For the text-containing cell, return its midpoint in [x, y] coordinate format. 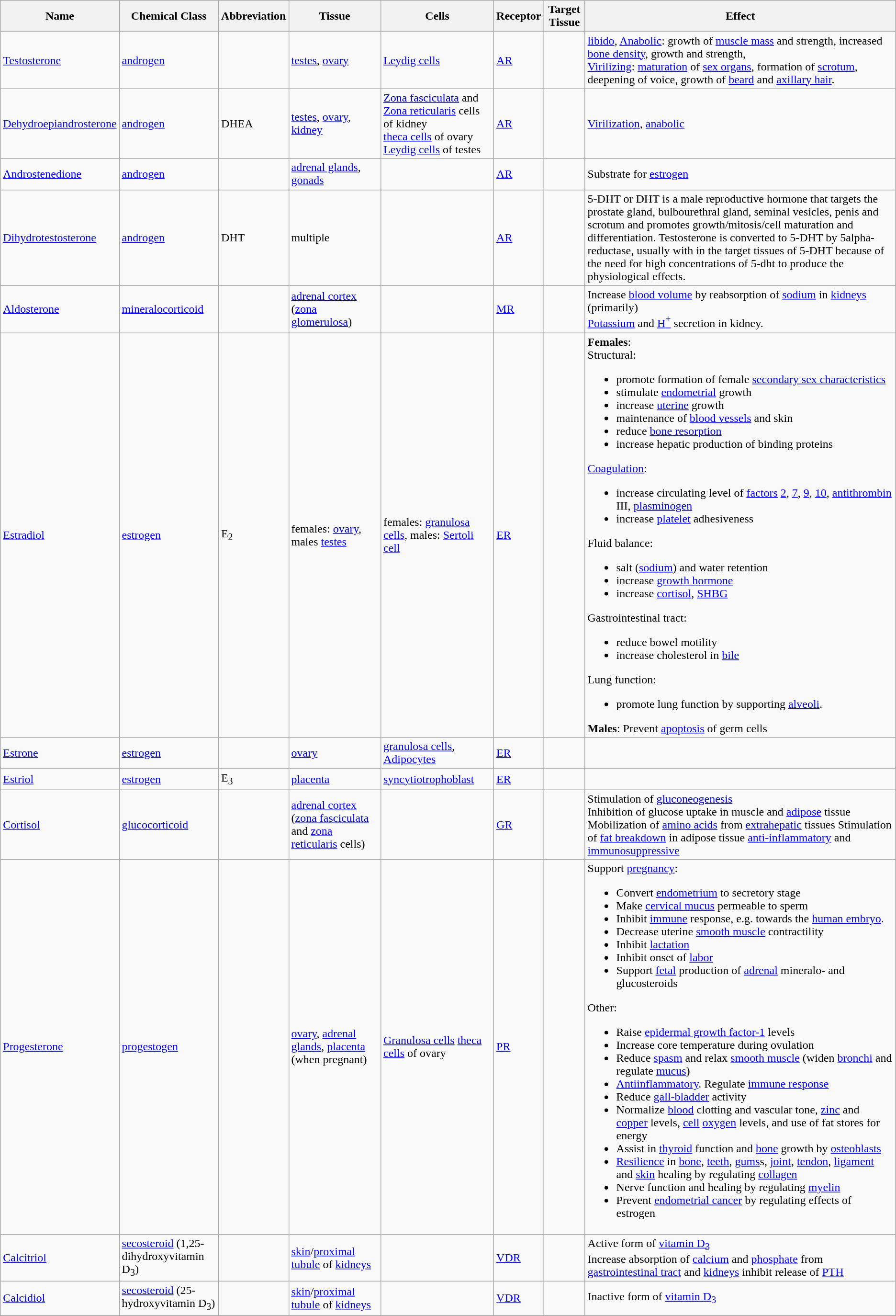
Name [60, 16]
Receptor [519, 16]
Effect [740, 16]
testes, ovary [335, 60]
glucocorticoid [168, 825]
DHEA [254, 124]
GR [519, 825]
Androstenedione [60, 174]
E3 [254, 779]
females: ovary, males testes [335, 535]
Cortisol [60, 825]
placenta [335, 779]
adrenal cortex (zona fasciculata and zona reticularis cells) [335, 825]
Active form of vitamin D3Increase absorption of calcium and phosphate from gastrointestinal tract and kidneys inhibit release of PTH [740, 1258]
Cells [437, 16]
adrenal cortex (zona glomerulosa) [335, 309]
Increase blood volume by reabsorption of sodium in kidneys (primarily)Potassium and H+ secretion in kidney. [740, 309]
Progesterone [60, 1047]
Dehydroepiandrosterone [60, 124]
Calcitriol [60, 1258]
Virilization, anabolic [740, 124]
syncytiotrophoblast [437, 779]
Target Tissue [564, 16]
Estrone [60, 753]
adrenal glands, gonads [335, 174]
mineralocorticoid [168, 309]
Testosterone [60, 60]
females: granulosa cells, males: Sertoli cell [437, 535]
secosteroid (1,25-dihydroxyvitamin D3) [168, 1258]
Substrate for estrogen [740, 174]
PR [519, 1047]
Leydig cells [437, 60]
secosteroid (25-hydroxyvitamin D3) [168, 1299]
E2 [254, 535]
Estriol [60, 779]
Inactive form of vitamin D3 [740, 1299]
MR [519, 309]
Abbreviation [254, 16]
ovary, adrenal glands, placenta (when pregnant) [335, 1047]
Zona fasciculata and Zona reticularis cells of kidney theca cells of ovary Leydig cells of testes [437, 124]
granulosa cells, Adipocytes [437, 753]
ovary [335, 753]
Granulosa cells theca cells of ovary [437, 1047]
Calcidiol [60, 1299]
multiple [335, 238]
Estradiol [60, 535]
progestogen [168, 1047]
Aldosterone [60, 309]
testes, ovary, kidney [335, 124]
Dihydrotestosterone [60, 238]
DHT [254, 238]
Chemical Class [168, 16]
Tissue [335, 16]
